Determine the [X, Y] coordinate at the center of the cell enclosing the given text.  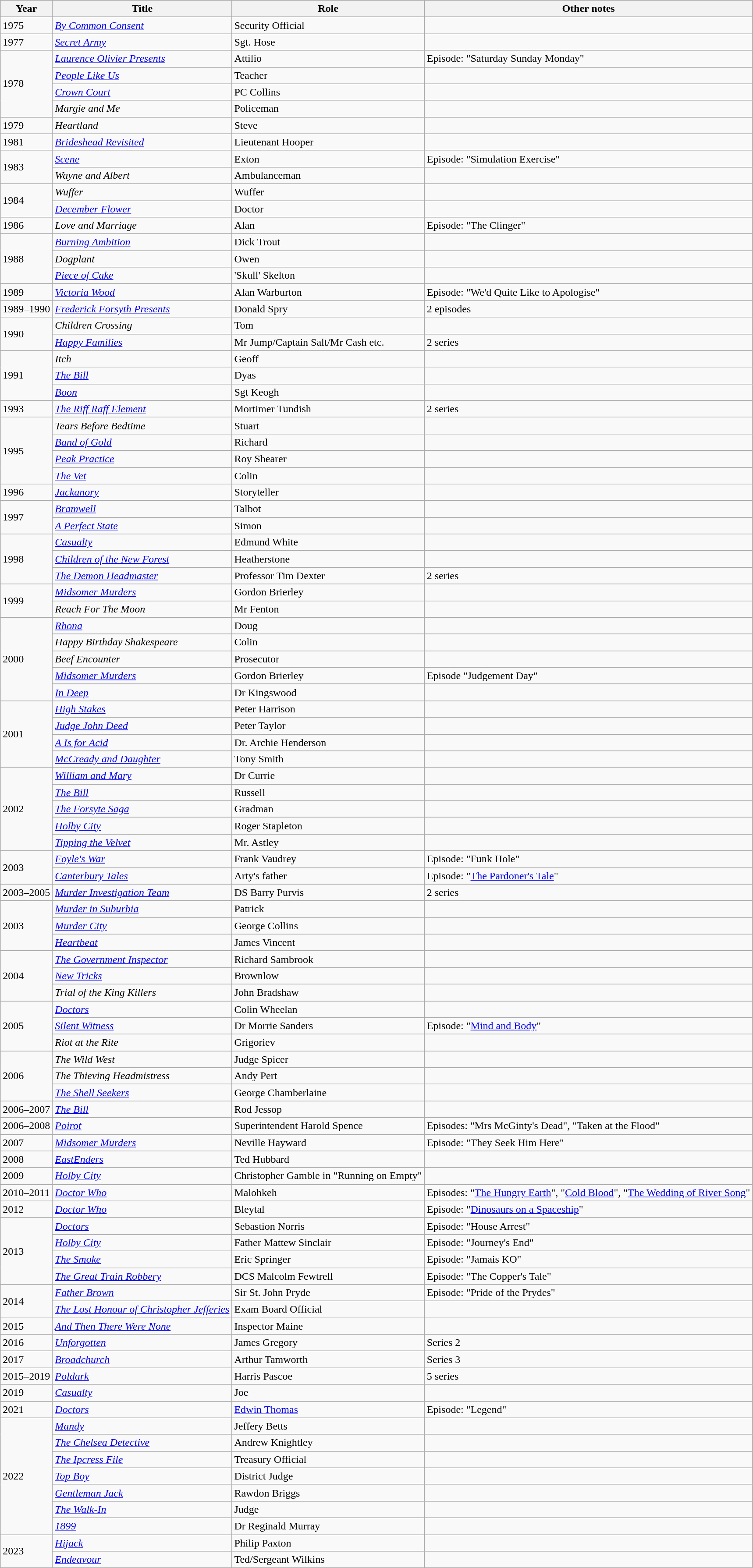
2000 [26, 659]
1983 [26, 167]
1998 [26, 559]
Mr Fenton [328, 609]
2015–2019 [26, 1376]
1988 [26, 259]
Silent Witness [142, 1026]
2001 [26, 734]
2007 [26, 1143]
Other notes [588, 9]
Rod Jessop [328, 1109]
Children of the New Forest [142, 559]
The Smoke [142, 1259]
Episode: "Dinosaurs on a Spaceship" [588, 1209]
John Bradshaw [328, 992]
Episode: "The Clinger" [588, 226]
Mandy [142, 1426]
William and Mary [142, 776]
Series 2 [588, 1343]
1989 [26, 292]
Canterbury Tales [142, 876]
Beef Encounter [142, 659]
Peter Taylor [328, 726]
'Skull' Skelton [328, 276]
Security Official [328, 25]
Treasury Official [328, 1459]
Children Crossing [142, 326]
2006–2008 [26, 1126]
The Demon Headmaster [142, 576]
2 episodes [588, 309]
Ted Hubbard [328, 1159]
1995 [26, 450]
1989–1990 [26, 309]
The Riff Raff Element [142, 409]
Crown Court [142, 92]
Murder in Suburbia [142, 909]
Poirot [142, 1126]
Riot at the Rite [142, 1043]
Donald Spry [328, 309]
Grigoriev [328, 1043]
1996 [26, 492]
In Deep [142, 692]
Policeman [328, 109]
Happy Birthday Shakespeare [142, 642]
Lieutenant Hooper [328, 142]
The Wild West [142, 1059]
Arty's father [328, 876]
Philip Paxton [328, 1543]
Richard Sambrook [328, 959]
Alan [328, 226]
2006 [26, 1076]
2012 [26, 1209]
Year [26, 9]
Roger Stapleton [328, 826]
Judge John Deed [142, 726]
Andrew Knightley [328, 1443]
Episode: "We'd Quite Like to Apologise" [588, 292]
1975 [26, 25]
Series 3 [588, 1359]
Rhona [142, 626]
Episode: "Pride of the Prydes" [588, 1293]
Peter Harrison [328, 709]
Episode: "Journey's End" [588, 1242]
Hijack [142, 1543]
Frank Vaudrey [328, 859]
Laurence Olivier Presents [142, 59]
Murder City [142, 926]
Roy Shearer [328, 459]
Burning Ambition [142, 242]
Scene [142, 159]
2015 [26, 1326]
Broadchurch [142, 1359]
McCready and Daughter [142, 759]
Jeffery Betts [328, 1426]
Eric Springer [328, 1259]
Judge [328, 1509]
Stuart [328, 425]
And Then There Were None [142, 1326]
Mr Jump/Captain Salt/Mr Cash etc. [328, 342]
Episode: "The Pardoner's Tale" [588, 876]
High Stakes [142, 709]
Episode: "Saturday Sunday Monday" [588, 59]
Murder Investigation Team [142, 892]
Peak Practice [142, 459]
Superintendent Harold Spence [328, 1126]
Episode: "Simulation Exercise" [588, 159]
December Flower [142, 209]
Father Mattew Sinclair [328, 1242]
Bleytal [328, 1209]
2009 [26, 1176]
The Great Train Robbery [142, 1276]
5 series [588, 1376]
The Vet [142, 475]
The Forsyte Saga [142, 809]
Sir St. John Pryde [328, 1293]
Father Brown [142, 1293]
Patrick [328, 909]
2019 [26, 1393]
New Tricks [142, 976]
2006–2007 [26, 1109]
Joe [328, 1393]
Steve [328, 125]
Episode: "Mind and Body" [588, 1026]
1990 [26, 334]
Russell [328, 793]
Doug [328, 626]
Love and Marriage [142, 226]
Tipping the Velvet [142, 842]
1997 [26, 517]
Piece of Cake [142, 276]
Ted/Sergeant Wilkins [328, 1560]
Top Boy [142, 1476]
Secret Army [142, 42]
Sebastion Norris [328, 1226]
The Government Inspector [142, 959]
Storyteller [328, 492]
Dr. Archie Henderson [328, 743]
The Walk-In [142, 1509]
Episodes: "Mrs McGinty's Dead", "Taken at the Flood" [588, 1126]
James Gregory [328, 1343]
By Common Consent [142, 25]
2013 [26, 1251]
1991 [26, 375]
Sgt. Hose [328, 42]
1986 [26, 226]
District Judge [328, 1476]
Owen [328, 259]
Poldark [142, 1376]
The Thieving Headmistress [142, 1076]
Attilio [328, 59]
2010–2011 [26, 1193]
2021 [26, 1409]
1999 [26, 601]
Dr Currie [328, 776]
Role [328, 9]
DCS Malcolm Fewtrell [328, 1276]
Unforgotten [142, 1343]
Dr Reginald Murray [328, 1526]
Geoff [328, 359]
Exton [328, 159]
Judge Spicer [328, 1059]
Mortimer Tundish [328, 409]
Episode: "Jamais KO" [588, 1259]
EastEnders [142, 1159]
Andy Pert [328, 1076]
Dr Morrie Sanders [328, 1026]
Episode: "House Arrest" [588, 1226]
The Ipcress File [142, 1459]
Episode: "They Seek Him Here" [588, 1143]
Arthur Tamworth [328, 1359]
1899 [142, 1526]
2023 [26, 1551]
Doctor [328, 209]
2003–2005 [26, 892]
1979 [26, 125]
Episode: "Funk Hole" [588, 859]
DS Barry Purvis [328, 892]
Talbot [328, 509]
Boon [142, 392]
Colin Wheelan [328, 1009]
Trial of the King Killers [142, 992]
Richard [328, 442]
Ambulanceman [328, 175]
Endeavour [142, 1560]
Margie and Me [142, 109]
George Chamberlaine [328, 1093]
1993 [26, 409]
Dr Kingswood [328, 692]
Jackanory [142, 492]
2016 [26, 1343]
Victoria Wood [142, 292]
Dogplant [142, 259]
2017 [26, 1359]
George Collins [328, 926]
Tears Before Bedtime [142, 425]
2014 [26, 1301]
Prosecutor [328, 659]
James Vincent [328, 942]
Title [142, 9]
Sgt Keogh [328, 392]
A Perfect State [142, 526]
Simon [328, 526]
Gentleman Jack [142, 1493]
The Chelsea Detective [142, 1443]
Tom [328, 326]
1984 [26, 200]
2005 [26, 1026]
Professor Tim Dexter [328, 576]
Reach For The Moon [142, 609]
Tony Smith [328, 759]
Rawdon Briggs [328, 1493]
Heartland [142, 125]
Harris Pascoe [328, 1376]
Inspector Maine [328, 1326]
Brideshead Revisited [142, 142]
Bramwell [142, 509]
The Shell Seekers [142, 1093]
Edwin Thomas [328, 1409]
Episodes: "The Hungry Earth", "Cold Blood", "The Wedding of River Song" [588, 1193]
Teacher [328, 75]
Itch [142, 359]
Episode "Judgement Day" [588, 676]
Christopher Gamble in "Running on Empty" [328, 1176]
Brownlow [328, 976]
Happy Families [142, 342]
1981 [26, 142]
1978 [26, 84]
Episode: "The Copper's Tale" [588, 1276]
Episode: "Legend" [588, 1409]
A Is for Acid [142, 743]
Frederick Forsyth Presents [142, 309]
Malohkeh [328, 1193]
Exam Board Official [328, 1310]
Heartbeat [142, 942]
Gradman [328, 809]
2022 [26, 1476]
People Like Us [142, 75]
Mr. Astley [328, 842]
Neville Hayward [328, 1143]
2004 [26, 976]
Dyas [328, 375]
Edmund White [328, 542]
Dick Trout [328, 242]
2002 [26, 809]
2008 [26, 1159]
PC Collins [328, 92]
Wayne and Albert [142, 175]
1977 [26, 42]
The Lost Honour of Christopher Jefferies [142, 1310]
Heatherstone [328, 559]
Foyle's War [142, 859]
Alan Warburton [328, 292]
Band of Gold [142, 442]
